Output the (x, y) coordinate of the center of the cell containing the given text.  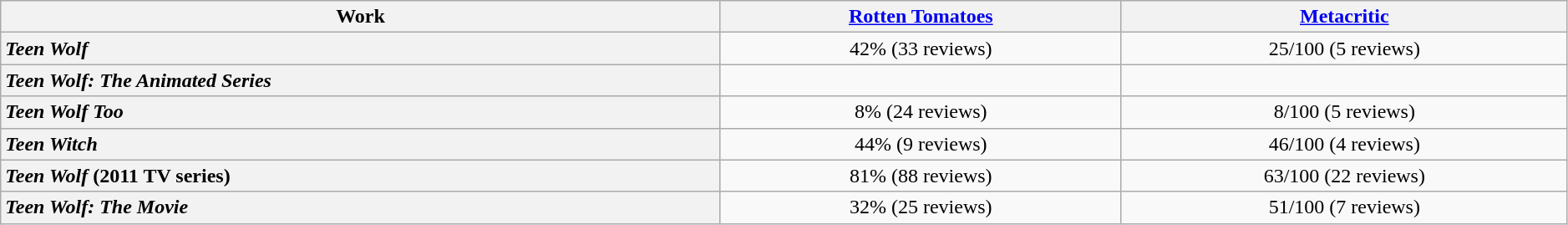
81% (88 reviews) (921, 176)
Work (361, 17)
Teen Wolf: The Movie (361, 207)
44% (9 reviews) (921, 144)
42% (33 reviews) (921, 49)
Teen Wolf (2011 TV series) (361, 176)
Metacritic (1344, 17)
8/100 (5 reviews) (1344, 112)
8% (24 reviews) (921, 112)
63/100 (22 reviews) (1344, 176)
Teen Wolf Too (361, 112)
25/100 (5 reviews) (1344, 49)
Teen Witch (361, 144)
32% (25 reviews) (921, 207)
46/100 (4 reviews) (1344, 144)
51/100 (7 reviews) (1344, 207)
Teen Wolf (361, 49)
Teen Wolf: The Animated Series (361, 80)
Rotten Tomatoes (921, 17)
